Locate the cell with the specified text and output its [x, y] center coordinate. 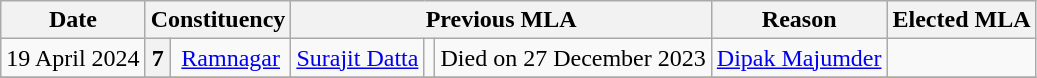
Ramnagar [230, 58]
Reason [799, 20]
Died on 27 December 2023 [573, 58]
Constituency [218, 20]
Dipak Majumder [799, 58]
19 April 2024 [73, 58]
Previous MLA [501, 20]
7 [158, 58]
Surajit Datta [358, 58]
Date [73, 20]
Elected MLA [962, 20]
